Return [X, Y] of the center of cell containing provided text 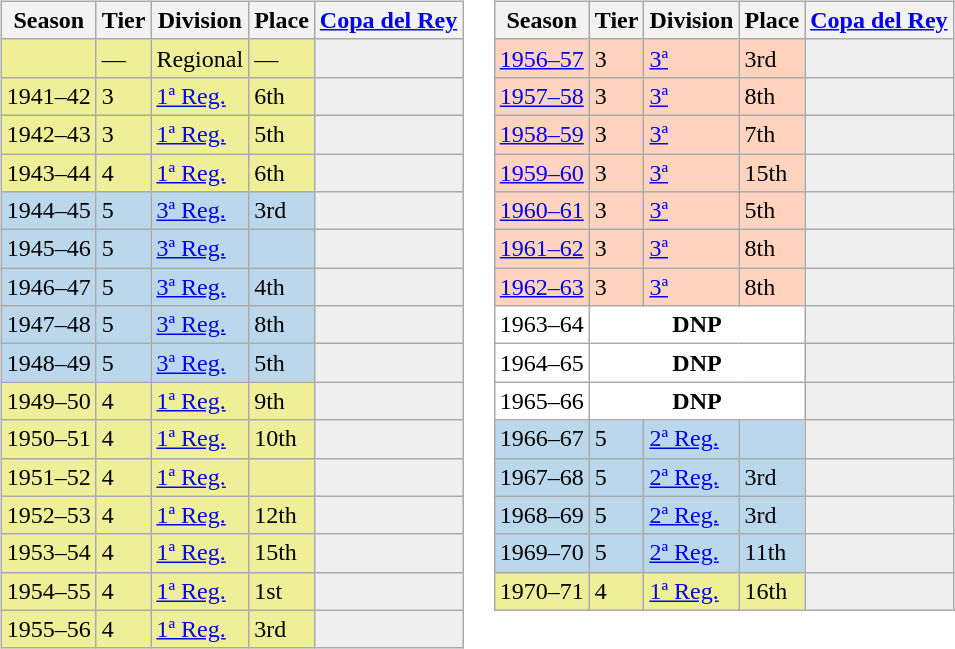
1967–68 [542, 477]
1942–43 [48, 134]
1968–69 [542, 515]
10th [282, 439]
1966–67 [542, 439]
1958–59 [542, 134]
7th [772, 134]
1952–53 [48, 515]
1951–52 [48, 477]
1941–42 [48, 96]
1970–71 [542, 591]
1943–44 [48, 173]
12th [282, 515]
1957–58 [542, 96]
1954–55 [48, 591]
1947–48 [48, 325]
1955–56 [48, 629]
1961–62 [542, 249]
16th [772, 591]
Regional [200, 58]
1965–66 [542, 401]
1964–65 [542, 363]
9th [282, 401]
1969–70 [542, 553]
1953–54 [48, 553]
1963–64 [542, 325]
1st [282, 591]
1956–57 [542, 58]
1946–47 [48, 287]
1959–60 [542, 173]
11th [772, 553]
1948–49 [48, 363]
1960–61 [542, 211]
1944–45 [48, 211]
4th [282, 287]
1945–46 [48, 249]
1949–50 [48, 401]
1962–63 [542, 287]
1950–51 [48, 439]
